Provide the (X, Y) coordinate of the cell's center where the given text is located.  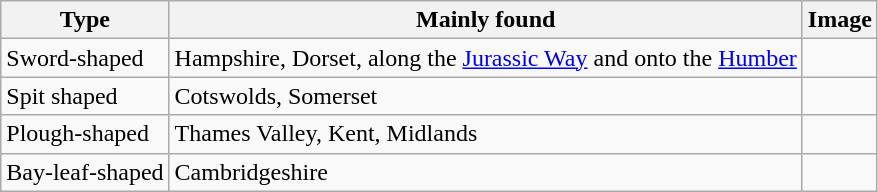
Spit shaped (85, 96)
Plough-shaped (85, 134)
Thames Valley, Kent, Midlands (486, 134)
Sword-shaped (85, 58)
Type (85, 20)
Mainly found (486, 20)
Image (840, 20)
Hampshire, Dorset, along the Jurassic Way and onto the Humber (486, 58)
Cambridgeshire (486, 172)
Bay-leaf-shaped (85, 172)
Cotswolds, Somerset (486, 96)
